Identify which cell holds the provided text, then report its (x, y) central coordinate. 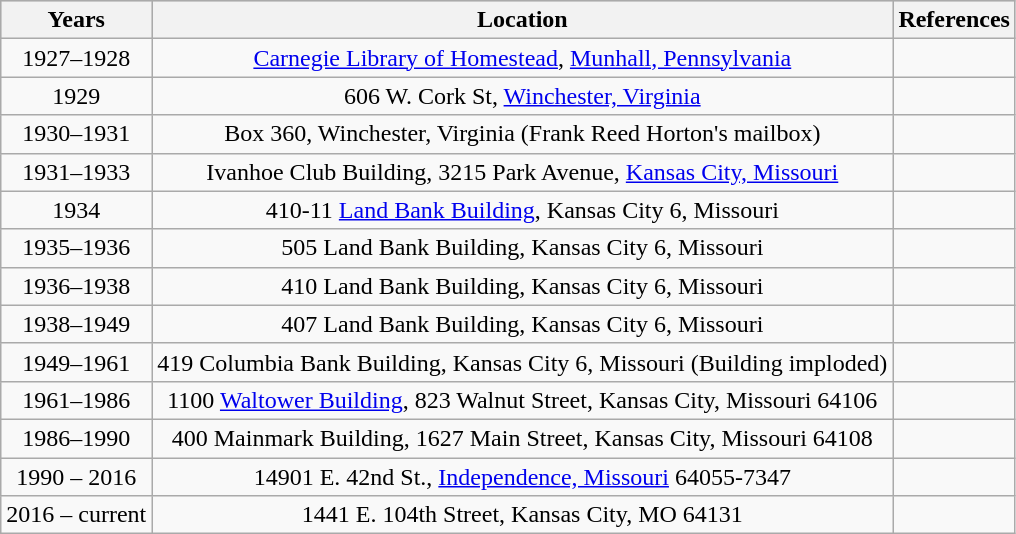
Ivanhoe Club Building, 3215 Park Avenue, Kansas City, Missouri (522, 172)
1441 E. 104th Street, Kansas City, MO 64131 (522, 515)
14901 E. 42nd St., Independence, Missouri 64055-7347 (522, 477)
Carnegie Library of Homestead, Munhall, Pennsylvania (522, 58)
1938–1949 (76, 324)
1961–1986 (76, 400)
1929 (76, 96)
1990 – 2016 (76, 477)
1927–1928 (76, 58)
1936–1938 (76, 286)
1935–1936 (76, 248)
Location (522, 20)
410 Land Bank Building, Kansas City 6, Missouri (522, 286)
505 Land Bank Building, Kansas City 6, Missouri (522, 248)
Years (76, 20)
1930–1931 (76, 134)
1949–1961 (76, 362)
1934 (76, 210)
400 Mainmark Building, 1627 Main Street, Kansas City, Missouri 64108 (522, 438)
1931–1933 (76, 172)
1986–1990 (76, 438)
1100 Waltower Building, 823 Walnut Street, Kansas City, Missouri 64106 (522, 400)
2016 – current (76, 515)
606 W. Cork St, Winchester, Virginia (522, 96)
407 Land Bank Building, Kansas City 6, Missouri (522, 324)
419 Columbia Bank Building, Kansas City 6, Missouri (Building imploded) (522, 362)
410-11 Land Bank Building, Kansas City 6, Missouri (522, 210)
Box 360, Winchester, Virginia (Frank Reed Horton's mailbox) (522, 134)
References (954, 20)
